Identify which cell holds the provided text, then report its (X, Y) central coordinate. 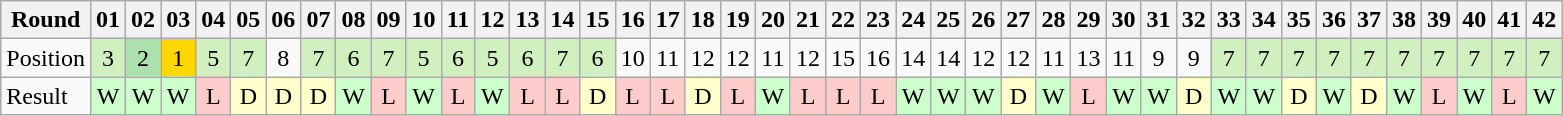
Position (46, 58)
42 (1544, 20)
02 (144, 20)
17 (668, 20)
3 (108, 58)
Result (46, 96)
05 (248, 20)
20 (772, 20)
39 (1440, 20)
07 (318, 20)
24 (914, 20)
36 (1334, 20)
09 (388, 20)
29 (1088, 20)
37 (1368, 20)
34 (1264, 20)
27 (1018, 20)
23 (878, 20)
03 (178, 20)
18 (702, 20)
19 (738, 20)
1 (178, 58)
33 (1228, 20)
2 (144, 58)
38 (1404, 20)
41 (1510, 20)
25 (948, 20)
32 (1194, 20)
26 (984, 20)
04 (214, 20)
Round (46, 20)
08 (354, 20)
21 (808, 20)
8 (284, 58)
28 (1054, 20)
31 (1158, 20)
40 (1474, 20)
22 (844, 20)
01 (108, 20)
30 (1124, 20)
06 (284, 20)
35 (1298, 20)
